For the text-containing cell, return its midpoint in (X, Y) coordinate format. 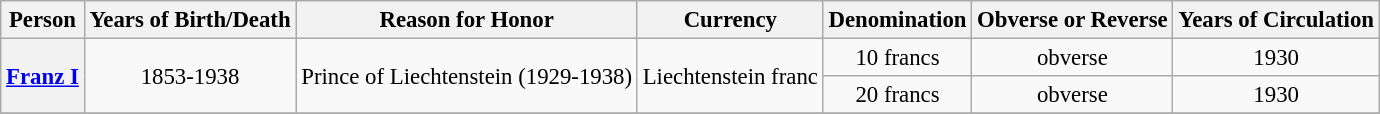
20 francs (898, 95)
10 francs (898, 58)
Denomination (898, 20)
Currency (730, 20)
Years of Circulation (1276, 20)
1853-1938 (190, 76)
Obverse or Reverse (1072, 20)
Liechtenstein franc (730, 76)
Years of Birth/Death (190, 20)
Reason for Honor (466, 20)
Prince of Liechtenstein (1929-1938) (466, 76)
Franz I (42, 76)
Person (42, 20)
